Determine the [X, Y] coordinate at the center of the cell enclosing the given text.  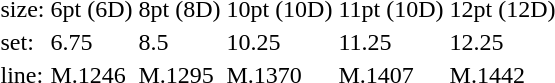
10.25 [280, 42]
11.25 [391, 42]
8.5 [180, 42]
6.75 [92, 42]
